Identify which cell holds the provided text, then report its (X, Y) central coordinate. 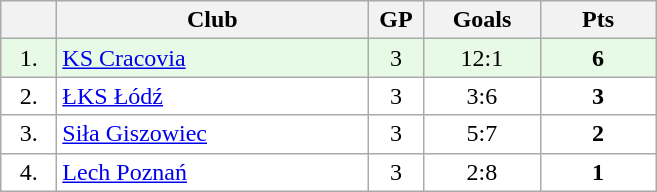
Pts (598, 20)
5:7 (482, 134)
Club (212, 20)
1 (598, 172)
Lech Poznań (212, 172)
2 (598, 134)
GP (396, 20)
Siła Giszowiec (212, 134)
3. (29, 134)
2:8 (482, 172)
1. (29, 58)
2. (29, 96)
ŁKS Łódź (212, 96)
3:6 (482, 96)
Goals (482, 20)
KS Cracovia (212, 58)
12:1 (482, 58)
4. (29, 172)
6 (598, 58)
